Find where the given text appears and provide that cell's center as [X, Y] coordinate. 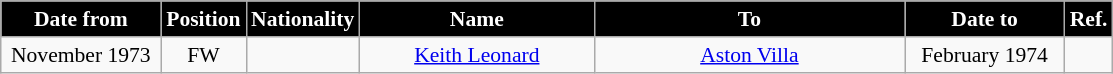
Aston Villa [749, 55]
To [749, 19]
November 1973 [81, 55]
Date to [985, 19]
Keith Leonard [476, 55]
Nationality [302, 19]
Ref. [1089, 19]
FW [204, 55]
Name [476, 19]
Position [204, 19]
February 1974 [985, 55]
Date from [81, 19]
